Output the [x, y] coordinate of the center of the cell containing the given text.  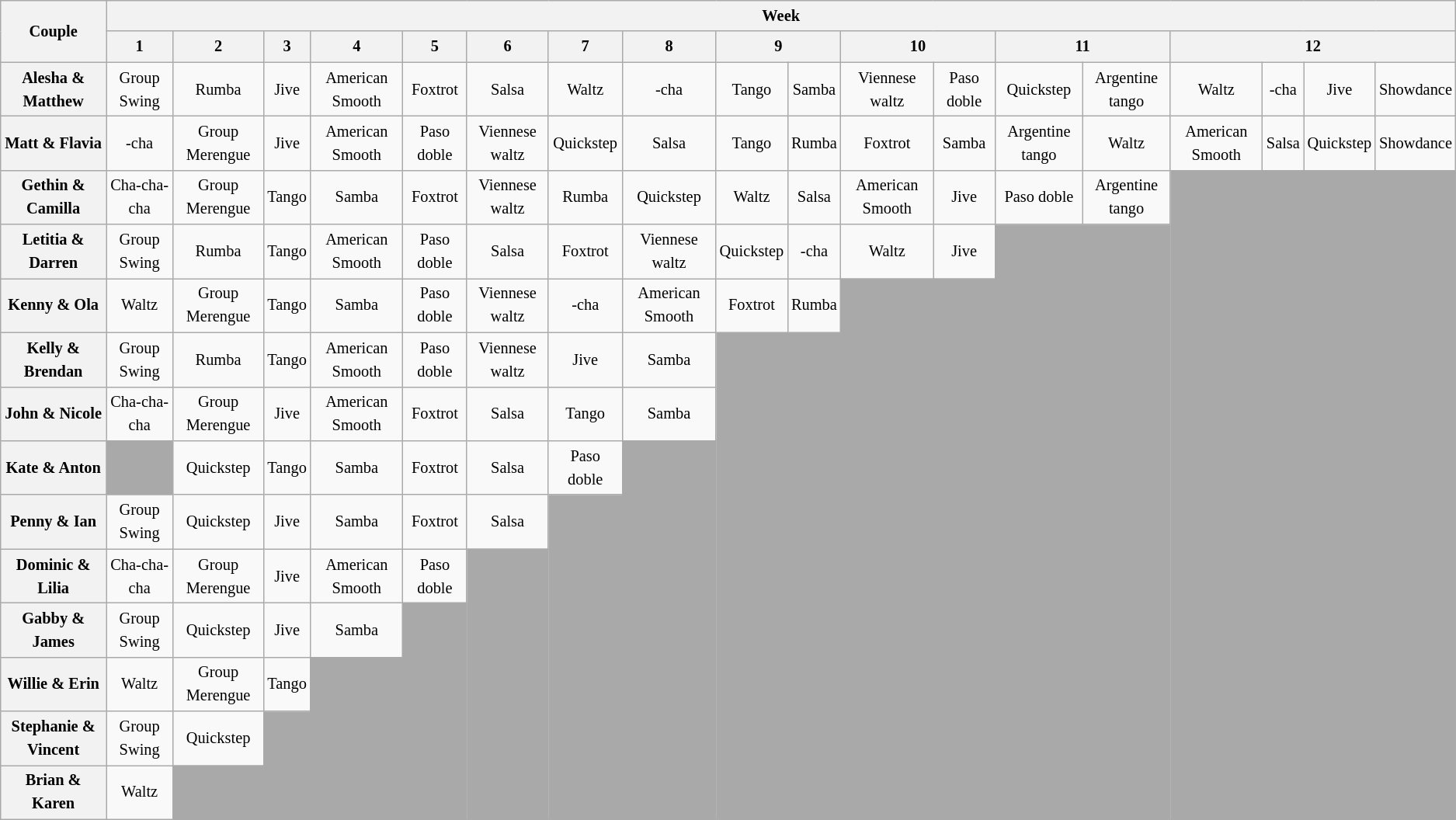
1 [140, 47]
Brian & Karen [54, 792]
Letitia & Darren [54, 252]
Stephanie & Vincent [54, 738]
9 [778, 47]
Dominic & Lilia [54, 576]
11 [1082, 47]
5 [435, 47]
Gethin & Camilla [54, 197]
Alesha & Matthew [54, 89]
Gabby & James [54, 630]
Kate & Anton [54, 467]
7 [586, 47]
Kelly & Brendan [54, 360]
2 [219, 47]
Couple [54, 31]
Willie & Erin [54, 684]
GroupSwing [140, 89]
4 [357, 47]
Kenny & Ola [54, 305]
Penny & Ian [54, 522]
Week [781, 16]
8 [669, 47]
10 [918, 47]
6 [508, 47]
12 [1313, 47]
John & Nicole [54, 414]
Matt & Flavia [54, 143]
3 [287, 47]
GroupMerengue [219, 143]
